Scan for the cell matching the given text and deliver its [x, y] coordinate at center. 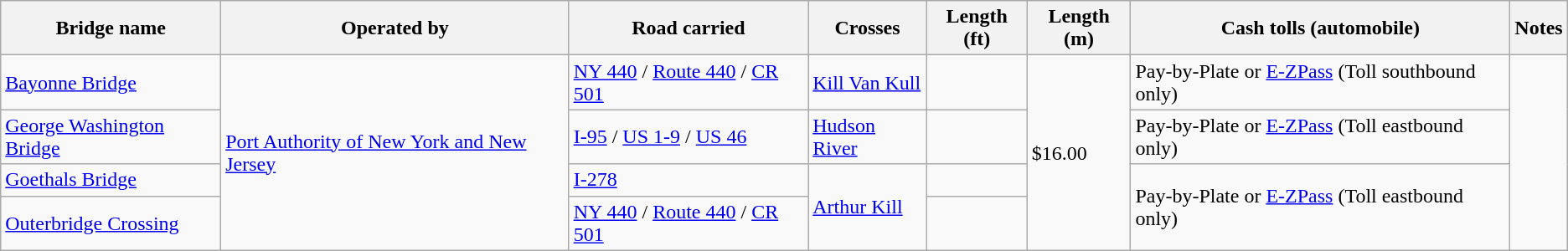
George Washington Bridge [111, 137]
Cash tolls (automobile) [1320, 28]
Goethals Bridge [111, 180]
$16.00 [1079, 152]
Notes [1539, 28]
Operated by [395, 28]
Road carried [689, 28]
Bridge name [111, 28]
Pay-by-Plate or E-ZPass (Toll southbound only) [1320, 82]
Arthur Kill [868, 207]
Length (m) [1079, 28]
Outerbridge Crossing [111, 223]
I-278 [689, 180]
Port Authority of New York and New Jersey [395, 152]
Kill Van Kull [868, 82]
I-95 / US 1-9 / US 46 [689, 137]
Crosses [868, 28]
Hudson River [868, 137]
Length (ft) [977, 28]
Bayonne Bridge [111, 82]
